For the text-containing cell, return its midpoint in (x, y) coordinate format. 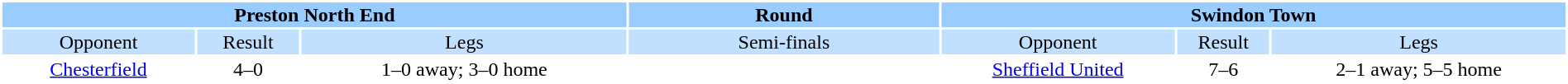
Round (784, 15)
Chesterfield (98, 69)
1–0 away; 3–0 home (465, 69)
7–6 (1223, 69)
Semi-finals (784, 42)
Preston North End (314, 15)
Sheffield United (1058, 69)
Swindon Town (1254, 15)
2–1 away; 5–5 home (1419, 69)
4–0 (248, 69)
